Determine the (X, Y) coordinate at the center of the cell enclosing the given text.  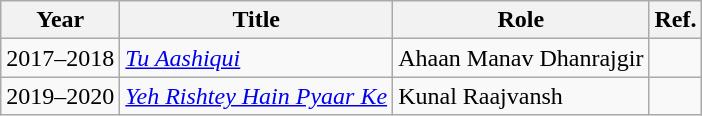
Yeh Rishtey Hain Pyaar Ke (256, 96)
Role (521, 20)
Ahaan Manav Dhanrajgir (521, 58)
Year (60, 20)
Kunal Raajvansh (521, 96)
2019–2020 (60, 96)
Title (256, 20)
Ref. (676, 20)
2017–2018 (60, 58)
Tu Aashiqui (256, 58)
